Locate the cell with the specified text and output its [X, Y] center coordinate. 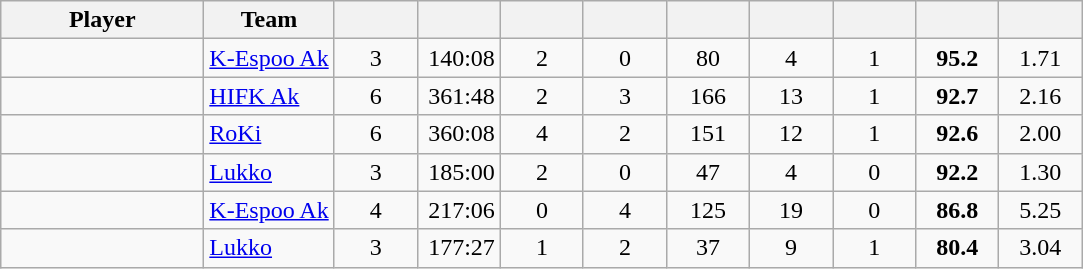
9 [792, 248]
47 [708, 172]
125 [708, 210]
92.7 [958, 96]
361:48 [458, 96]
80 [708, 58]
19 [792, 210]
95.2 [958, 58]
217:06 [458, 210]
177:27 [458, 248]
3.04 [1040, 248]
140:08 [458, 58]
92.6 [958, 134]
12 [792, 134]
HIFK Ak [269, 96]
2.00 [1040, 134]
13 [792, 96]
Player [102, 20]
360:08 [458, 134]
92.2 [958, 172]
1.30 [1040, 172]
37 [708, 248]
80.4 [958, 248]
185:00 [458, 172]
166 [708, 96]
86.8 [958, 210]
2.16 [1040, 96]
5.25 [1040, 210]
151 [708, 134]
1.71 [1040, 58]
Team [269, 20]
RoKi [269, 134]
